Return (x, y) of the center of cell containing provided text 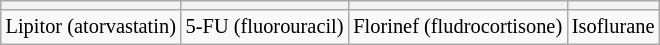
Florinef (fludrocortisone) (458, 27)
5-FU (fluorouracil) (265, 27)
Isoflurane (613, 27)
Lipitor (atorvastatin) (91, 27)
